Output the (x, y) coordinate of the center of the cell containing the given text.  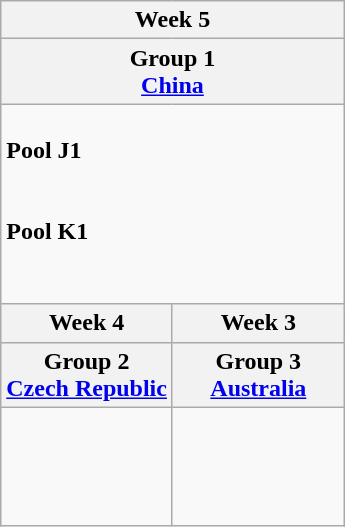
Week 4 (87, 323)
Week 5 (172, 20)
Week 3 (258, 323)
Group 2 Czech Republic (87, 374)
Group 3 Australia (258, 374)
Group 1 China (172, 72)
Pool J1 Pool K1 (172, 204)
